Determine the [X, Y] coordinate at the center of the cell enclosing the given text.  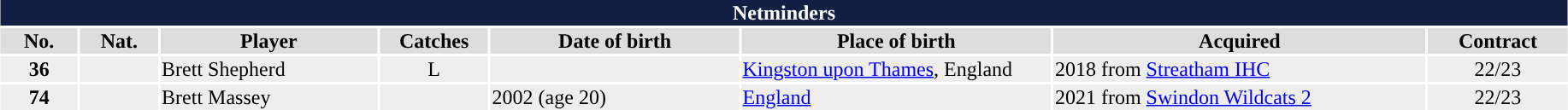
Date of birth [615, 41]
2002 (age 20) [615, 97]
Contract [1498, 41]
Catches [434, 41]
Acquired [1240, 41]
Netminders [783, 13]
L [434, 69]
Brett Massey [269, 97]
2018 from Streatham IHC [1240, 69]
Nat. [120, 41]
Place of birth [896, 41]
Brett Shepherd [269, 69]
74 [39, 97]
Player [269, 41]
No. [39, 41]
England [896, 97]
Kingston upon Thames, England [896, 69]
2021 from Swindon Wildcats 2 [1240, 97]
36 [39, 69]
